From the cell containing the given text, extract its center point as [x, y] coordinate. 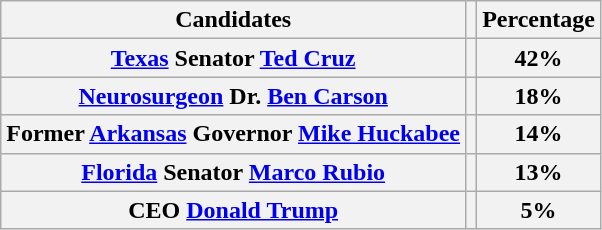
Texas Senator Ted Cruz [234, 58]
42% [539, 58]
13% [539, 172]
Percentage [539, 20]
Former Arkansas Governor Mike Huckabee [234, 134]
18% [539, 96]
5% [539, 210]
Florida Senator Marco Rubio [234, 172]
Neurosurgeon Dr. Ben Carson [234, 96]
CEO Donald Trump [234, 210]
Candidates [234, 20]
14% [539, 134]
